Locate the cell with the specified text and output its [X, Y] center coordinate. 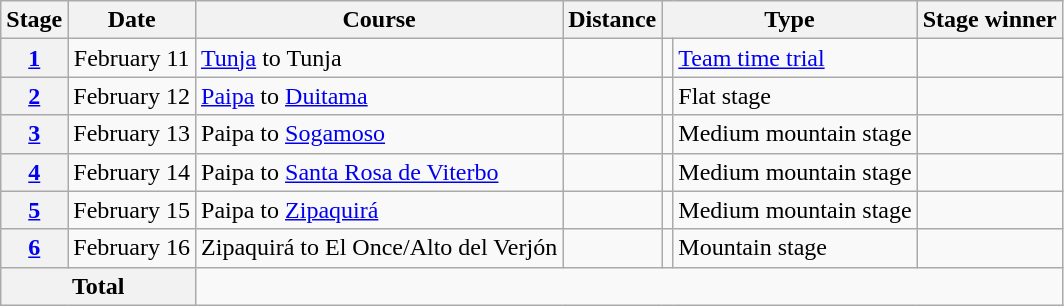
February 15 [132, 210]
Paipa to Sogamoso [380, 134]
February 16 [132, 248]
Tunja to Tunja [380, 58]
4 [34, 172]
Mountain stage [795, 248]
Stage [34, 20]
Stage winner [990, 20]
Distance [612, 20]
3 [34, 134]
February 12 [132, 96]
5 [34, 210]
February 13 [132, 134]
Type [790, 20]
Course [380, 20]
Flat stage [795, 96]
2 [34, 96]
Date [132, 20]
February 11 [132, 58]
Paipa to Duitama [380, 96]
Zipaquirá to El Once/Alto del Verjón [380, 248]
6 [34, 248]
February 14 [132, 172]
Paipa to Santa Rosa de Viterbo [380, 172]
Team time trial [795, 58]
Paipa to Zipaquirá [380, 210]
Total [98, 286]
1 [34, 58]
